Scan for the cell matching the given text and deliver its (X, Y) coordinate at center. 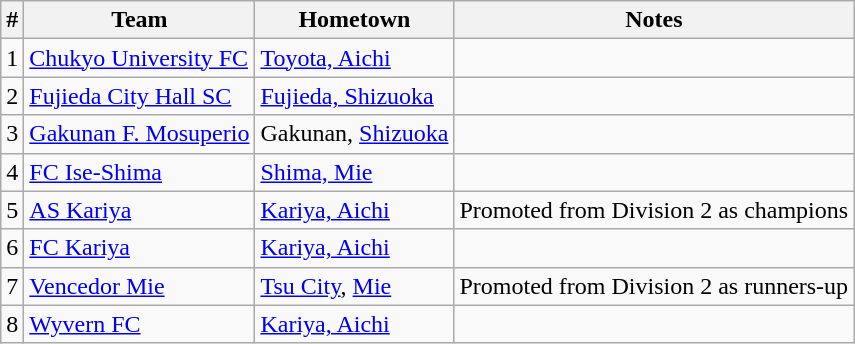
3 (12, 134)
5 (12, 210)
Shima, Mie (354, 172)
Fujieda City Hall SC (140, 96)
Chukyo University FC (140, 58)
Gakunan F. Mosuperio (140, 134)
Notes (654, 20)
1 (12, 58)
Promoted from Division 2 as runners-up (654, 286)
Team (140, 20)
2 (12, 96)
8 (12, 324)
Promoted from Division 2 as champions (654, 210)
Gakunan, Shizuoka (354, 134)
FC Kariya (140, 248)
# (12, 20)
6 (12, 248)
Vencedor Mie (140, 286)
Tsu City, Mie (354, 286)
7 (12, 286)
Wyvern FC (140, 324)
4 (12, 172)
Fujieda, Shizuoka (354, 96)
FC Ise-Shima (140, 172)
Toyota, Aichi (354, 58)
AS Kariya (140, 210)
Hometown (354, 20)
